Detect which cell encompasses the target text, then output its (X, Y) center coordinate. 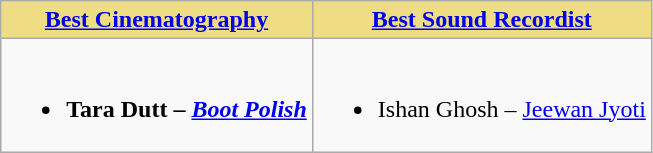
Tara Dutt – Boot Polish (157, 96)
Ishan Ghosh – Jeewan Jyoti (482, 96)
Best Cinematography (157, 20)
Best Sound Recordist (482, 20)
